Detect which cell encompasses the target text, then output its (x, y) center coordinate. 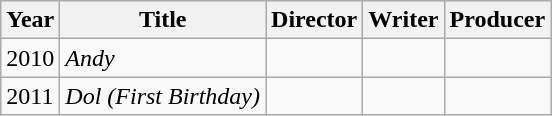
Director (314, 20)
2010 (30, 58)
Title (163, 20)
2011 (30, 96)
Andy (163, 58)
Writer (404, 20)
Year (30, 20)
Producer (498, 20)
Dol (First Birthday) (163, 96)
